For the text-containing cell, return its midpoint in (X, Y) coordinate format. 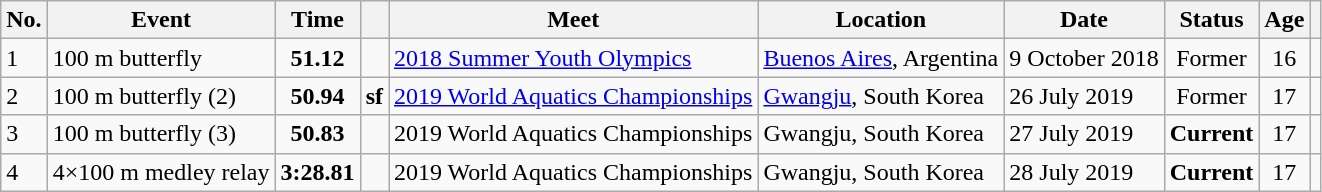
50.83 (318, 134)
Event (161, 20)
3 (24, 134)
4 (24, 172)
No. (24, 20)
50.94 (318, 96)
100 m butterfly (2) (161, 96)
26 July 2019 (1084, 96)
51.12 (318, 58)
Status (1212, 20)
Time (318, 20)
27 July 2019 (1084, 134)
3:28.81 (318, 172)
1 (24, 58)
Buenos Aires, Argentina (881, 58)
Location (881, 20)
100 m butterfly (161, 58)
Age (1284, 20)
2018 Summer Youth Olympics (572, 58)
4×100 m medley relay (161, 172)
Meet (572, 20)
100 m butterfly (3) (161, 134)
28 July 2019 (1084, 172)
Date (1084, 20)
sf (374, 96)
16 (1284, 58)
9 October 2018 (1084, 58)
2 (24, 96)
